For the text-containing cell, return its midpoint in (x, y) coordinate format. 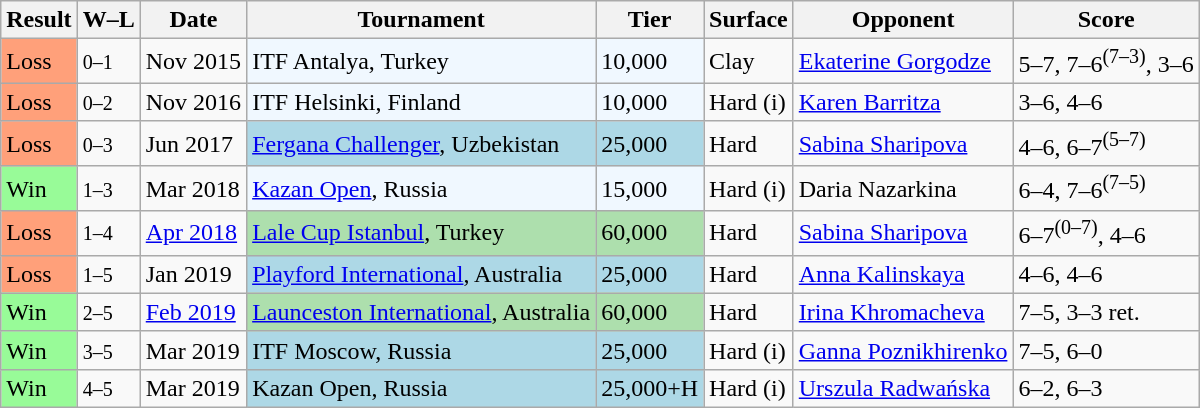
1–3 (108, 188)
Fergana Challenger, Uzbekistan (422, 144)
ITF Antalya, Turkey (422, 62)
Playford International, Australia (422, 274)
4–5 (108, 388)
Anna Kalinskaya (903, 274)
15,000 (650, 188)
ITF Helsinki, Finland (422, 102)
3–5 (108, 350)
0–3 (108, 144)
6–7(0–7), 4–6 (1106, 234)
0–1 (108, 62)
4–6, 4–6 (1106, 274)
Nov 2015 (193, 62)
5–7, 7–6(7–3), 3–6 (1106, 62)
6–2, 6–3 (1106, 388)
Result (39, 20)
0–2 (108, 102)
Tier (650, 20)
Surface (749, 20)
Nov 2016 (193, 102)
W–L (108, 20)
Clay (749, 62)
Feb 2019 (193, 312)
Score (1106, 20)
Tournament (422, 20)
Irina Khromacheva (903, 312)
Date (193, 20)
Jan 2019 (193, 274)
2–5 (108, 312)
Launceston International, Australia (422, 312)
4–6, 6–7(5–7) (1106, 144)
Urszula Radwańska (903, 388)
Lale Cup Istanbul, Turkey (422, 234)
Opponent (903, 20)
7–5, 6–0 (1106, 350)
3–6, 4–6 (1106, 102)
Jun 2017 (193, 144)
ITF Moscow, Russia (422, 350)
Mar 2018 (193, 188)
25,000+H (650, 388)
1–4 (108, 234)
6–4, 7–6(7–5) (1106, 188)
Daria Nazarkina (903, 188)
Karen Barritza (903, 102)
Ganna Poznikhirenko (903, 350)
7–5, 3–3 ret. (1106, 312)
Apr 2018 (193, 234)
1–5 (108, 274)
Ekaterine Gorgodze (903, 62)
